Capture the cell that displays the provided text and extract its [X, Y] central coordinate. 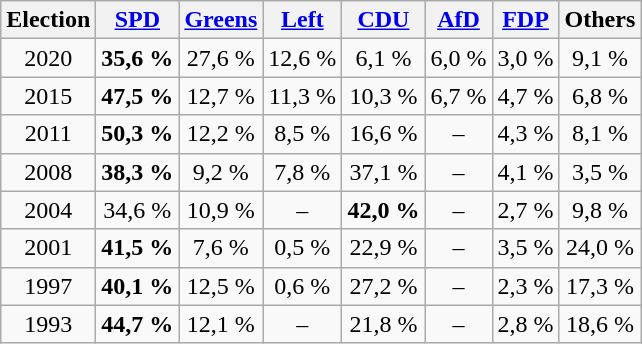
12,1 % [221, 324]
16,6 % [384, 134]
6,0 % [458, 58]
38,3 % [138, 172]
3,0 % [526, 58]
9,1 % [600, 58]
AfD [458, 20]
12,6 % [302, 58]
12,7 % [221, 96]
6,7 % [458, 96]
27,2 % [384, 286]
2,7 % [526, 210]
1997 [48, 286]
Left [302, 20]
Greens [221, 20]
12,5 % [221, 286]
50,3 % [138, 134]
17,3 % [600, 286]
9,2 % [221, 172]
22,9 % [384, 248]
Others [600, 20]
12,2 % [221, 134]
11,3 % [302, 96]
2004 [48, 210]
2,3 % [526, 286]
10,3 % [384, 96]
Election [48, 20]
47,5 % [138, 96]
FDP [526, 20]
2015 [48, 96]
35,6 % [138, 58]
34,6 % [138, 210]
4,7 % [526, 96]
2001 [48, 248]
4,1 % [526, 172]
24,0 % [600, 248]
2008 [48, 172]
6,1 % [384, 58]
2020 [48, 58]
8,1 % [600, 134]
CDU [384, 20]
0,6 % [302, 286]
40,1 % [138, 286]
27,6 % [221, 58]
7,6 % [221, 248]
8,5 % [302, 134]
41,5 % [138, 248]
SPD [138, 20]
9,8 % [600, 210]
2011 [48, 134]
44,7 % [138, 324]
18,6 % [600, 324]
21,8 % [384, 324]
42,0 % [384, 210]
7,8 % [302, 172]
0,5 % [302, 248]
2,8 % [526, 324]
6,8 % [600, 96]
10,9 % [221, 210]
4,3 % [526, 134]
1993 [48, 324]
37,1 % [384, 172]
